Return (x, y) of the center of cell containing provided text 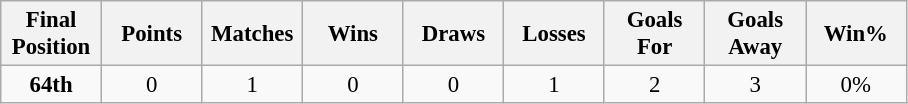
Points (152, 34)
Win% (856, 34)
Draws (454, 34)
Losses (554, 34)
0% (856, 85)
Matches (252, 34)
3 (756, 85)
Goals Away (756, 34)
Wins (354, 34)
2 (654, 85)
Final Position (52, 34)
64th (52, 85)
Goals For (654, 34)
